Return (X, Y) of the center of cell containing provided text 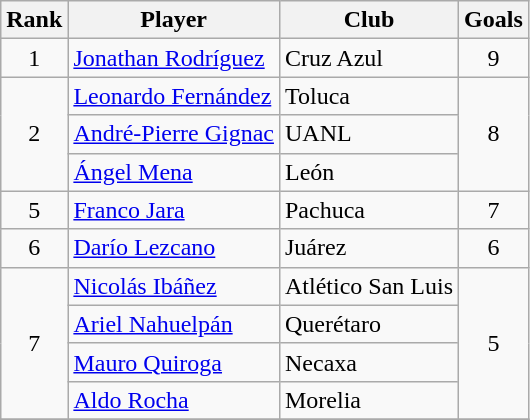
2 (34, 134)
Morelia (368, 400)
1 (34, 58)
Juárez (368, 248)
UANL (368, 134)
Ángel Mena (174, 172)
Club (368, 20)
Pachuca (368, 210)
Jonathan Rodríguez (174, 58)
Player (174, 20)
Rank (34, 20)
Necaxa (368, 362)
Toluca (368, 96)
Querétaro (368, 324)
Nicolás Ibáñez (174, 286)
Ariel Nahuelpán (174, 324)
André-Pierre Gignac (174, 134)
Mauro Quiroga (174, 362)
León (368, 172)
Franco Jara (174, 210)
9 (494, 58)
Atlético San Luis (368, 286)
Leonardo Fernández (174, 96)
Aldo Rocha (174, 400)
8 (494, 134)
Darío Lezcano (174, 248)
Cruz Azul (368, 58)
Goals (494, 20)
